Locate the cell with the specified text and output its (X, Y) center coordinate. 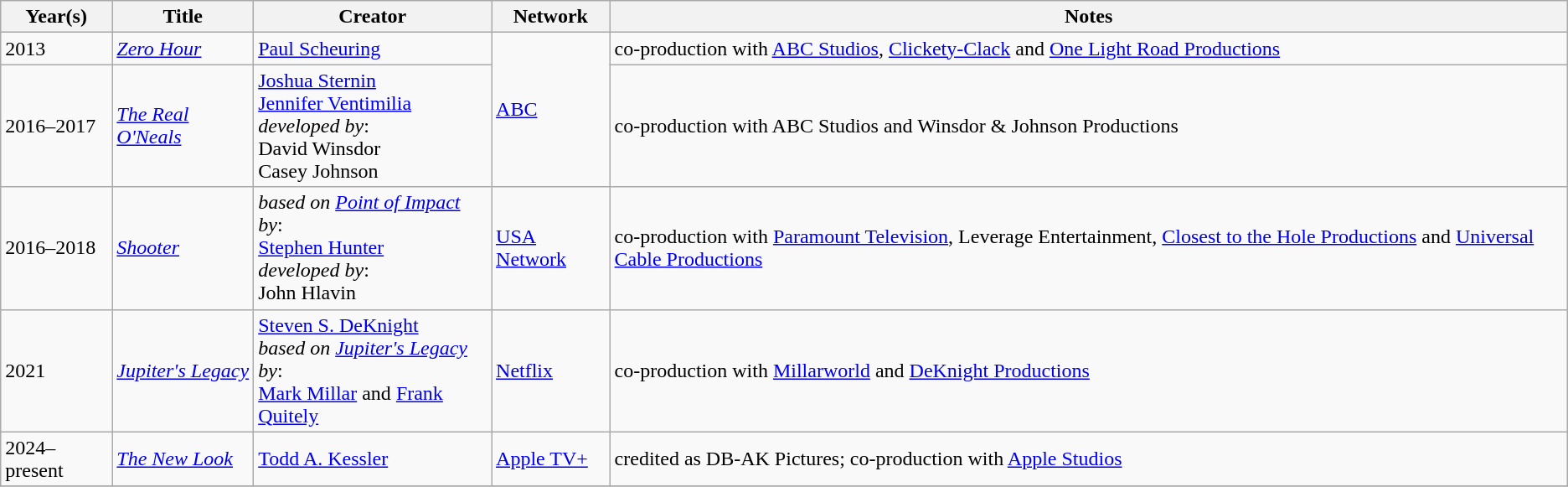
Todd A. Kessler (373, 459)
Netflix (551, 370)
Shooter (183, 248)
2016–2018 (57, 248)
ABC (551, 110)
Paul Scheuring (373, 49)
Notes (1089, 17)
credited as DB-AK Pictures; co-production with Apple Studios (1089, 459)
Jupiter's Legacy (183, 370)
USA Network (551, 248)
co-production with Millarworld and DeKnight Productions (1089, 370)
based on Point of Impact by:Stephen Hunterdeveloped by:John Hlavin (373, 248)
2013 (57, 49)
2024–present (57, 459)
Year(s) (57, 17)
The Real O'Neals (183, 126)
Creator (373, 17)
co-production with ABC Studios, Clickety-Clack and One Light Road Productions (1089, 49)
2016–2017 (57, 126)
co-production with Paramount Television, Leverage Entertainment, Closest to the Hole Productions and Universal Cable Productions (1089, 248)
Network (551, 17)
The New Look (183, 459)
Apple TV+ (551, 459)
co-production with ABC Studios and Winsdor & Johnson Productions (1089, 126)
2021 (57, 370)
Title (183, 17)
Joshua SterninJennifer Ventimiliadeveloped by:David WinsdorCasey Johnson (373, 126)
Zero Hour (183, 49)
Steven S. DeKnightbased on Jupiter's Legacy by:Mark Millar and Frank Quitely (373, 370)
